Identify which cell holds the provided text, then report its [X, Y] central coordinate. 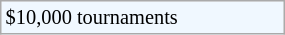
$10,000 tournaments [142, 17]
